Return the (X, Y) coordinate for the center point of the cell that contains the specified text.  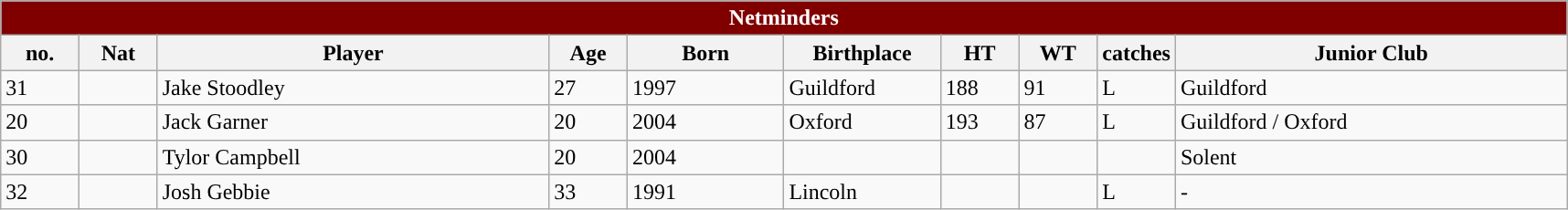
Nat (118, 53)
91 (1058, 88)
WT (1058, 53)
33 (588, 192)
Guildford / Oxford (1371, 122)
Solent (1371, 157)
Tylor Campbell (353, 157)
Player (353, 53)
Lincoln (863, 192)
32 (40, 192)
- (1371, 192)
Born (705, 53)
HT (980, 53)
27 (588, 88)
Junior Club (1371, 53)
31 (40, 88)
Birthplace (863, 53)
188 (980, 88)
no. (40, 53)
1991 (705, 192)
30 (40, 157)
193 (980, 122)
Netminders (784, 18)
Jake Stoodley (353, 88)
Age (588, 53)
Josh Gebbie (353, 192)
catches (1137, 53)
Jack Garner (353, 122)
Oxford (863, 122)
87 (1058, 122)
1997 (705, 88)
